Pinpoint the cell where the given text exists, returning its [X, Y] midpoint coordinate. 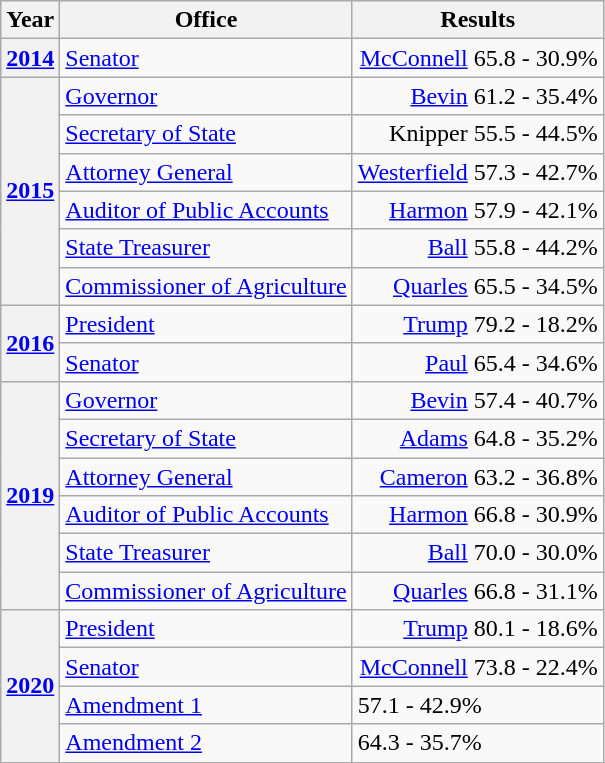
Paul 65.4 - 34.6% [478, 362]
2016 [30, 343]
Harmon 66.8 - 30.9% [478, 515]
Adams 64.8 - 35.2% [478, 438]
McConnell 73.8 - 22.4% [478, 667]
Office [206, 20]
2020 [30, 686]
Ball 70.0 - 30.0% [478, 553]
Trump 79.2 - 18.2% [478, 324]
Cameron 63.2 - 36.8% [478, 477]
Bevin 61.2 - 35.4% [478, 96]
57.1 - 42.9% [478, 705]
Amendment 1 [206, 705]
Quarles 66.8 - 31.1% [478, 591]
64.3 - 35.7% [478, 743]
Knipper 55.5 - 44.5% [478, 134]
Harmon 57.9 - 42.1% [478, 210]
2019 [30, 495]
Amendment 2 [206, 743]
Westerfield 57.3 - 42.7% [478, 172]
McConnell 65.8 - 30.9% [478, 58]
Bevin 57.4 - 40.7% [478, 400]
Trump 80.1 - 18.6% [478, 629]
2014 [30, 58]
Ball 55.8 - 44.2% [478, 248]
Results [478, 20]
2015 [30, 191]
Quarles 65.5 - 34.5% [478, 286]
Year [30, 20]
